Pinpoint the cell where the given text exists, returning its [X, Y] midpoint coordinate. 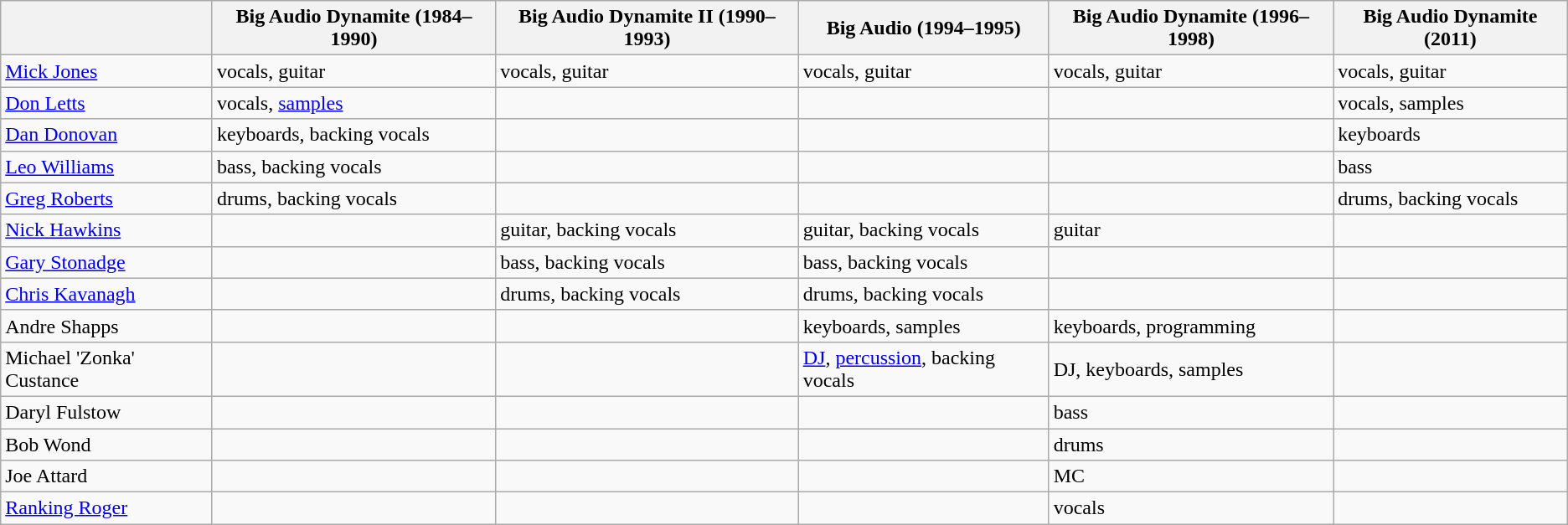
keyboards, backing vocals [353, 135]
keyboards, samples [923, 326]
guitar [1191, 230]
Daryl Fulstow [107, 412]
Dan Donovan [107, 135]
vocals [1191, 508]
drums [1191, 445]
Michael 'Zonka' Custance [107, 368]
Don Letts [107, 103]
Big Audio Dynamite (1984–1990) [353, 28]
Mick Jones [107, 71]
Big Audio (1994–1995) [923, 28]
Nick Hawkins [107, 230]
keyboards, programming [1191, 326]
Gary Stonadge [107, 262]
Ranking Roger [107, 508]
Andre Shapps [107, 326]
Joe Attard [107, 476]
Bob Wond [107, 445]
Leo Williams [107, 167]
keyboards [1451, 135]
Big Audio Dynamite II (1990–1993) [647, 28]
Big Audio Dynamite (1996–1998) [1191, 28]
Chris Kavanagh [107, 294]
MC [1191, 476]
DJ, keyboards, samples [1191, 368]
DJ, percussion, backing vocals [923, 368]
Big Audio Dynamite (2011) [1451, 28]
Greg Roberts [107, 198]
